For the text-containing cell, return its midpoint in (x, y) coordinate format. 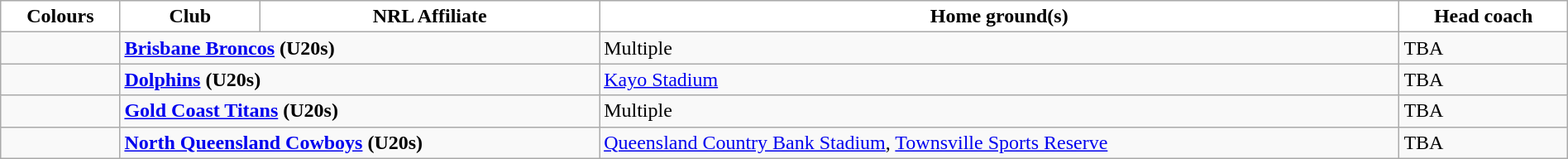
NRL Affiliate (430, 17)
Brisbane Broncos (U20s) (360, 48)
North Queensland Cowboys (U20s) (360, 142)
Club (190, 17)
Gold Coast Titans (U20s) (360, 111)
Dolphins (U20s) (360, 79)
Queensland Country Bank Stadium, Townsville Sports Reserve (999, 142)
Colours (60, 17)
Head coach (1484, 17)
Kayo Stadium (999, 79)
Home ground(s) (999, 17)
